Capture the cell that displays the provided text and extract its [x, y] central coordinate. 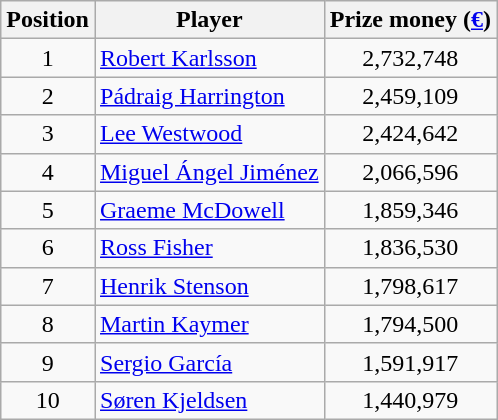
8 [48, 324]
Søren Kjeldsen [209, 400]
2,066,596 [410, 172]
Pádraig Harrington [209, 96]
1,440,979 [410, 400]
5 [48, 210]
2,424,642 [410, 134]
1,798,617 [410, 286]
2,459,109 [410, 96]
Player [209, 20]
Position [48, 20]
Sergio García [209, 362]
Martin Kaymer [209, 324]
7 [48, 286]
Ross Fisher [209, 248]
2 [48, 96]
1,794,500 [410, 324]
4 [48, 172]
Graeme McDowell [209, 210]
Henrik Stenson [209, 286]
6 [48, 248]
1 [48, 58]
2,732,748 [410, 58]
Lee Westwood [209, 134]
1,591,917 [410, 362]
9 [48, 362]
Miguel Ángel Jiménez [209, 172]
Robert Karlsson [209, 58]
1,836,530 [410, 248]
1,859,346 [410, 210]
3 [48, 134]
Prize money (€) [410, 20]
10 [48, 400]
